Determine the (X, Y) coordinate at the center of the cell enclosing the given text.  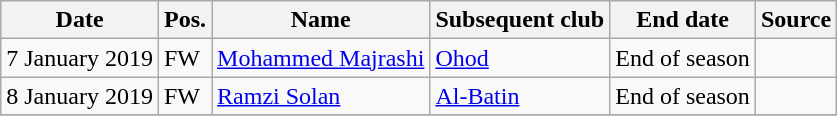
8 January 2019 (80, 96)
Mohammed Majrashi (321, 58)
Subsequent club (520, 20)
Pos. (184, 20)
7 January 2019 (80, 58)
End date (683, 20)
Ohod (520, 58)
Date (80, 20)
Ramzi Solan (321, 96)
Al-Batin (520, 96)
Source (796, 20)
Name (321, 20)
